Pinpoint the cell where the given text exists, returning its [x, y] midpoint coordinate. 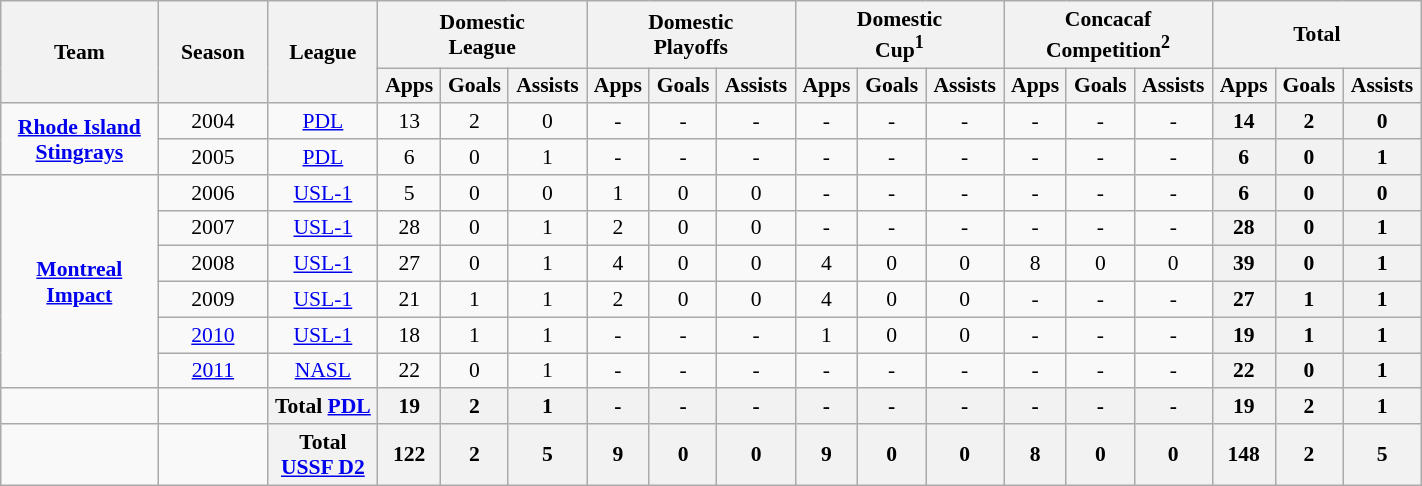
Team [80, 52]
13 [410, 122]
DomesticPlayoffs [690, 34]
Montreal Impact [80, 282]
League [323, 52]
122 [410, 454]
18 [410, 335]
Total USSF D2 [323, 454]
21 [410, 300]
Total [1316, 34]
39 [1244, 264]
148 [1244, 454]
2009 [213, 300]
2005 [213, 157]
2011 [213, 371]
2010 [213, 335]
2004 [213, 122]
14 [1244, 122]
ConcacafCompetition2 [1108, 34]
Total PDL [323, 407]
Rhode Island Stingrays [80, 140]
DomesticCup1 [900, 34]
2006 [213, 193]
DomesticLeague [482, 34]
2007 [213, 228]
2008 [213, 264]
NASL [323, 371]
Season [213, 52]
